Detect which cell encompasses the target text, then output its [X, Y] center coordinate. 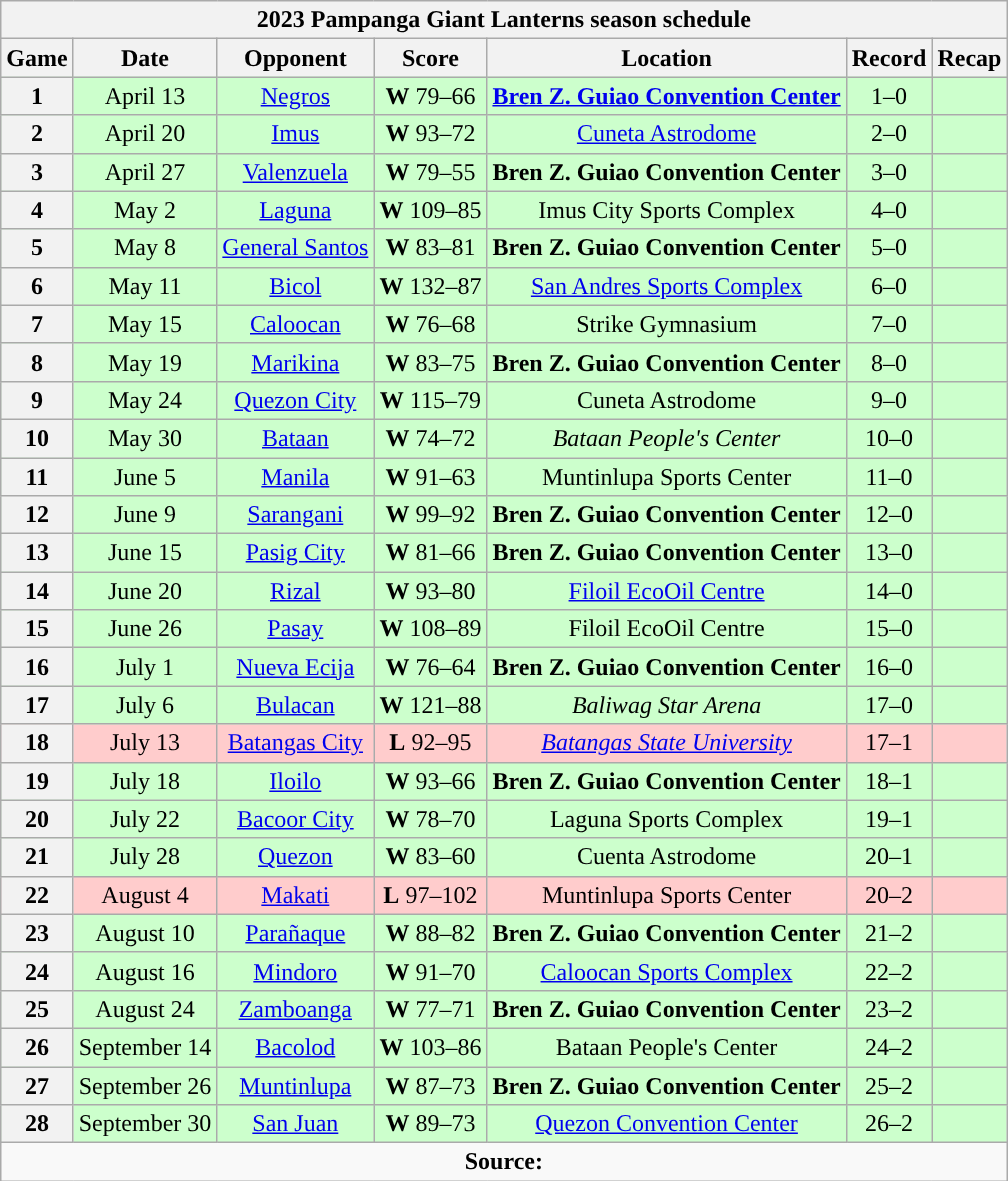
W 121–88 [430, 705]
2–0 [889, 134]
21–2 [889, 933]
28 [37, 1124]
15 [37, 629]
26 [37, 1047]
August 24 [145, 1009]
W 76–64 [430, 667]
8 [37, 362]
18–1 [889, 781]
Manila [296, 477]
Quezon City [296, 400]
3 [37, 172]
August 10 [145, 933]
W 81–66 [430, 553]
25–2 [889, 1085]
General Santos [296, 248]
W 79–55 [430, 172]
Location [666, 58]
May 15 [145, 324]
Caloocan Sports Complex [666, 971]
July 18 [145, 781]
W 89–73 [430, 1124]
L 97–102 [430, 895]
22–2 [889, 971]
W 93–72 [430, 134]
13–0 [889, 553]
Rizal [296, 591]
Mindoro [296, 971]
4 [37, 210]
July 28 [145, 857]
Quezon [296, 857]
10 [37, 438]
Recap [970, 58]
Marikina [296, 362]
Imus [296, 134]
April 20 [145, 134]
June 20 [145, 591]
Laguna Sports Complex [666, 819]
Score [430, 58]
W 78–70 [430, 819]
19 [37, 781]
W 109–85 [430, 210]
W 77–71 [430, 1009]
18 [37, 743]
W 83–75 [430, 362]
W 99–92 [430, 515]
May 8 [145, 248]
11 [37, 477]
Caloocan [296, 324]
26–2 [889, 1124]
9 [37, 400]
Quezon Convention Center [666, 1124]
Nueva Ecija [296, 667]
W 76–68 [430, 324]
Valenzuela [296, 172]
W 83–60 [430, 857]
Muntinlupa [296, 1085]
Cuenta Astrodome [666, 857]
17–0 [889, 705]
23 [37, 933]
Makati [296, 895]
September 30 [145, 1124]
17 [37, 705]
August 4 [145, 895]
W 93–66 [430, 781]
Negros [296, 96]
May 24 [145, 400]
July 1 [145, 667]
11–0 [889, 477]
Bacolod [296, 1047]
17–1 [889, 743]
April 27 [145, 172]
2023 Pampanga Giant Lanterns season schedule [504, 20]
1 [37, 96]
Game [37, 58]
23–2 [889, 1009]
9–0 [889, 400]
5 [37, 248]
Sarangani [296, 515]
7–0 [889, 324]
May 19 [145, 362]
W 91–70 [430, 971]
May 11 [145, 286]
Strike Gymnasium [666, 324]
June 15 [145, 553]
16–0 [889, 667]
Source: [504, 1162]
19–1 [889, 819]
Baliwag Star Arena [666, 705]
May 2 [145, 210]
June 26 [145, 629]
W 132–87 [430, 286]
20–2 [889, 895]
21 [37, 857]
13 [37, 553]
W 88–82 [430, 933]
Zamboanga [296, 1009]
W 91–63 [430, 477]
Opponent [296, 58]
20 [37, 819]
5–0 [889, 248]
July 22 [145, 819]
W 83–81 [430, 248]
14–0 [889, 591]
Imus City Sports Complex [666, 210]
14 [37, 591]
Parañaque [296, 933]
Iloilo [296, 781]
W 115–79 [430, 400]
Batangas City [296, 743]
24–2 [889, 1047]
W 87–73 [430, 1085]
June 5 [145, 477]
25 [37, 1009]
12–0 [889, 515]
Bataan [296, 438]
22 [37, 895]
15–0 [889, 629]
San Juan [296, 1124]
Bacoor City [296, 819]
W 79–66 [430, 96]
3–0 [889, 172]
April 13 [145, 96]
4–0 [889, 210]
June 9 [145, 515]
San Andres Sports Complex [666, 286]
Bicol [296, 286]
September 14 [145, 1047]
16 [37, 667]
September 26 [145, 1085]
Pasig City [296, 553]
W 74–72 [430, 438]
8–0 [889, 362]
24 [37, 971]
10–0 [889, 438]
W 93–80 [430, 591]
May 30 [145, 438]
2 [37, 134]
August 16 [145, 971]
W 103–86 [430, 1047]
20–1 [889, 857]
27 [37, 1085]
Bulacan [296, 705]
Batangas State University [666, 743]
July 13 [145, 743]
W 108–89 [430, 629]
Laguna [296, 210]
6–0 [889, 286]
6 [37, 286]
7 [37, 324]
Date [145, 58]
July 6 [145, 705]
L 92–95 [430, 743]
Pasay [296, 629]
12 [37, 515]
Record [889, 58]
1–0 [889, 96]
